Scan for the cell matching the given text and deliver its (X, Y) coordinate at center. 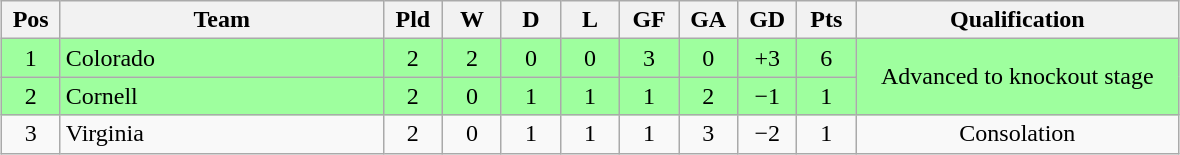
+3 (768, 58)
GF (650, 20)
GD (768, 20)
Colorado (222, 58)
Advanced to knockout stage (1018, 77)
L (590, 20)
Pld (412, 20)
Qualification (1018, 20)
Pts (826, 20)
GA (708, 20)
D (530, 20)
−1 (768, 96)
−2 (768, 134)
Consolation (1018, 134)
Pos (30, 20)
6 (826, 58)
Virginia (222, 134)
Cornell (222, 96)
W (472, 20)
Team (222, 20)
